Return the (X, Y) coordinate for the center point of the cell that contains the specified text.  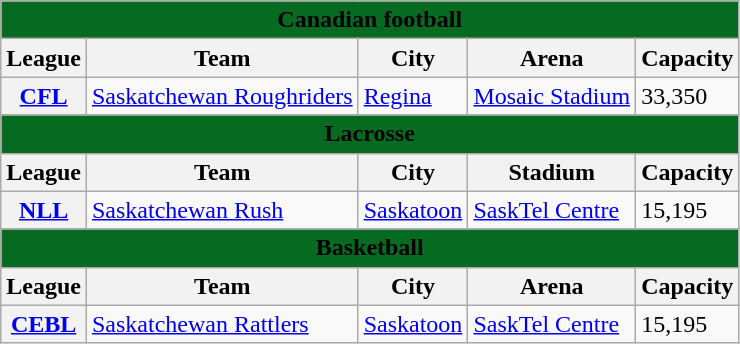
Saskatchewan Rush (222, 210)
CFL (44, 96)
Saskatchewan Roughriders (222, 96)
Stadium (552, 172)
Basketball (370, 248)
NLL (44, 210)
Saskatchewan Rattlers (222, 324)
Canadian football (370, 20)
33,350 (688, 96)
Mosaic Stadium (552, 96)
Lacrosse (370, 134)
Regina (413, 96)
CEBL (44, 324)
